Return the [x, y] coordinate for the center point of the cell that contains the specified text.  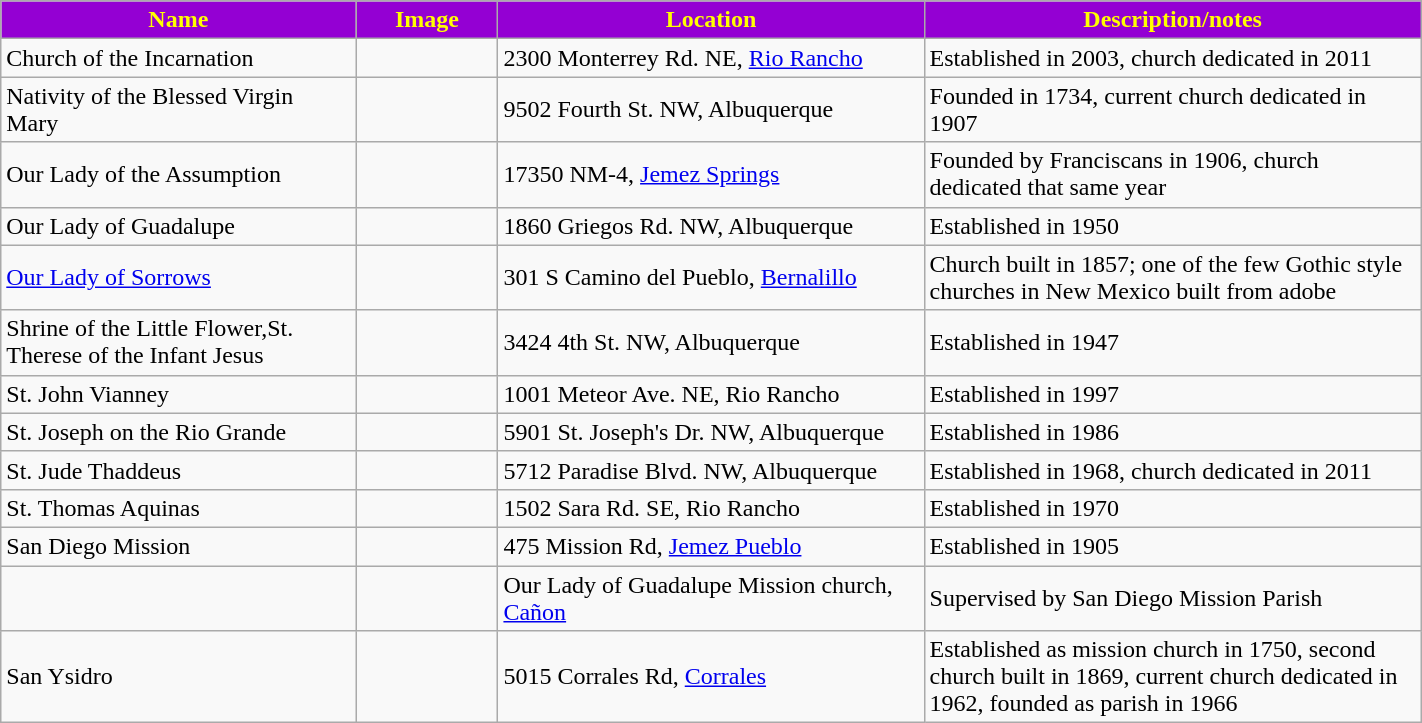
Our Lady of Sorrows [178, 278]
1860 Griegos Rd. NW, Albuquerque [711, 226]
St. Joseph on the Rio Grande [178, 432]
Church built in 1857; one of the few Gothic style churches in New Mexico built from adobe [1172, 278]
San Diego Mission [178, 546]
Established in 1970 [1172, 508]
Established as mission church in 1750, second church built in 1869, current church dedicated in 1962, founded as parish in 1966 [1172, 677]
301 S Camino del Pueblo, Bernalillo [711, 278]
St. Thomas Aquinas [178, 508]
Name [178, 20]
Our Lady of Guadalupe Mission church, Cañon [711, 598]
Established in 1997 [1172, 394]
Established in 1905 [1172, 546]
Established in 2003, church dedicated in 2011 [1172, 58]
Our Lady of Guadalupe [178, 226]
5712 Paradise Blvd. NW, Albuquerque [711, 470]
9502 Fourth St. NW, Albuquerque [711, 110]
Shrine of the Little Flower,St. Therese of the Infant Jesus [178, 342]
17350 NM-4, Jemez Springs [711, 174]
3424 4th St. NW, Albuquerque [711, 342]
475 Mission Rd, Jemez Pueblo [711, 546]
St. John Vianney [178, 394]
2300 Monterrey Rd. NE, Rio Rancho [711, 58]
5015 Corrales Rd, Corrales [711, 677]
St. Jude Thaddeus [178, 470]
Founded in 1734, current church dedicated in 1907 [1172, 110]
1001 Meteor Ave. NE, Rio Rancho [711, 394]
Established in 1950 [1172, 226]
Established in 1968, church dedicated in 2011 [1172, 470]
Image [427, 20]
5901 St. Joseph's Dr. NW, Albuquerque [711, 432]
1502 Sara Rd. SE, Rio Rancho [711, 508]
Location [711, 20]
Supervised by San Diego Mission Parish [1172, 598]
Church of the Incarnation [178, 58]
San Ysidro [178, 677]
Our Lady of the Assumption [178, 174]
Description/notes [1172, 20]
Established in 1986 [1172, 432]
Nativity of the Blessed Virgin Mary [178, 110]
Established in 1947 [1172, 342]
Founded by Franciscans in 1906, church dedicated that same year [1172, 174]
